For the text-containing cell, return its midpoint in (x, y) coordinate format. 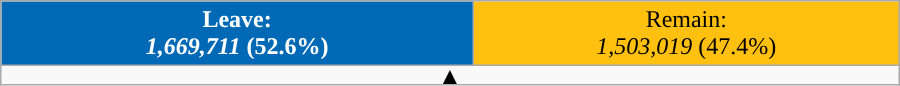
Remain: 1,503,019 (47.4%) (686, 34)
Leave:1,669,711 (52.6%) (238, 34)
